Find where the given text appears and provide that cell's center as (x, y) coordinate. 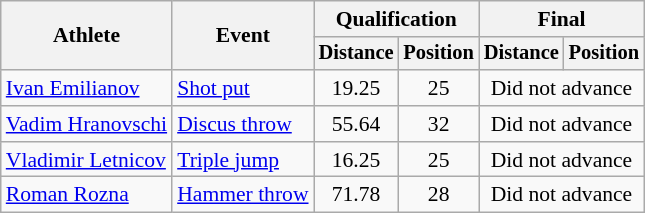
71.78 (356, 195)
55.64 (356, 124)
Discus throw (242, 124)
32 (438, 124)
Roman Rozna (86, 195)
Shot put (242, 88)
Event (242, 36)
16.25 (356, 160)
Final (562, 19)
Vladimir Letnicov (86, 160)
19.25 (356, 88)
Triple jump (242, 160)
Qualification (396, 19)
Ivan Emilianov (86, 88)
Hammer throw (242, 195)
28 (438, 195)
Athlete (86, 36)
Vadim Hranovschi (86, 124)
